Determine the [X, Y] coordinate at the center of the cell enclosing the given text.  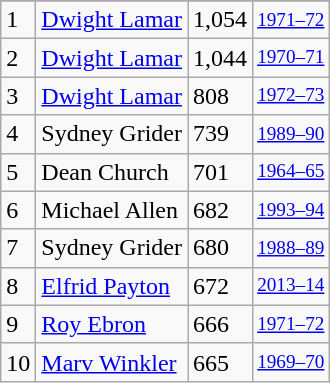
9 [18, 324]
1,044 [220, 58]
7 [18, 248]
1989–90 [291, 134]
4 [18, 134]
1,054 [220, 20]
2013–14 [291, 286]
701 [220, 172]
666 [220, 324]
665 [220, 362]
8 [18, 286]
Roy Ebron [112, 324]
808 [220, 96]
3 [18, 96]
Michael Allen [112, 210]
672 [220, 286]
1988–89 [291, 248]
682 [220, 210]
2 [18, 58]
Marv Winkler [112, 362]
1 [18, 20]
1993–94 [291, 210]
1969–70 [291, 362]
Elfrid Payton [112, 286]
6 [18, 210]
1972–73 [291, 96]
1964–65 [291, 172]
Dean Church [112, 172]
739 [220, 134]
1970–71 [291, 58]
10 [18, 362]
680 [220, 248]
5 [18, 172]
